Find where the given text appears and provide that cell's center as [x, y] coordinate. 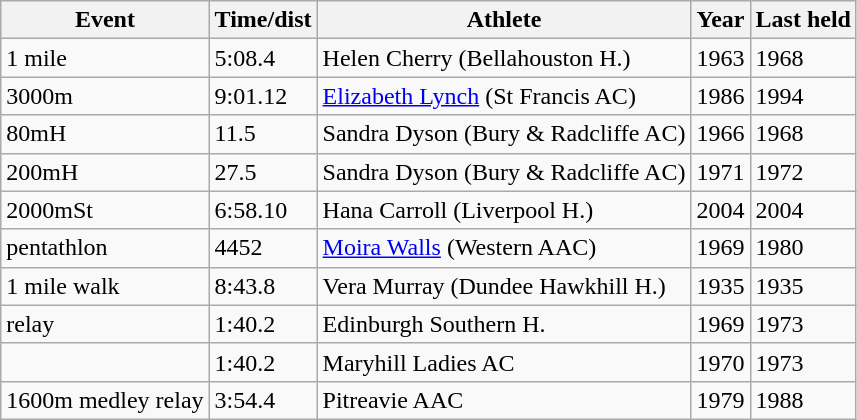
5:08.4 [263, 58]
9:01.12 [263, 96]
1986 [720, 96]
200mH [105, 172]
1994 [803, 96]
1970 [720, 362]
1 mile [105, 58]
Athlete [504, 20]
1980 [803, 248]
Maryhill Ladies AC [504, 362]
Elizabeth Lynch (St Francis AC) [504, 96]
1966 [720, 134]
3:54.4 [263, 400]
Time/dist [263, 20]
2000mSt [105, 210]
Moira Walls (Western AAC) [504, 248]
1 mile walk [105, 286]
6:58.10 [263, 210]
Hana Carroll (Liverpool H.) [504, 210]
1988 [803, 400]
Last held [803, 20]
Vera Murray (Dundee Hawkhill H.) [504, 286]
1600m medley relay [105, 400]
relay [105, 324]
Event [105, 20]
pentathlon [105, 248]
80mH [105, 134]
8:43.8 [263, 286]
1971 [720, 172]
1979 [720, 400]
1963 [720, 58]
Edinburgh Southern H. [504, 324]
Year [720, 20]
Helen Cherry (Bellahouston H.) [504, 58]
1972 [803, 172]
27.5 [263, 172]
11.5 [263, 134]
3000m [105, 96]
4452 [263, 248]
Pitreavie AAC [504, 400]
